Identify which cell holds the provided text, then report its (X, Y) central coordinate. 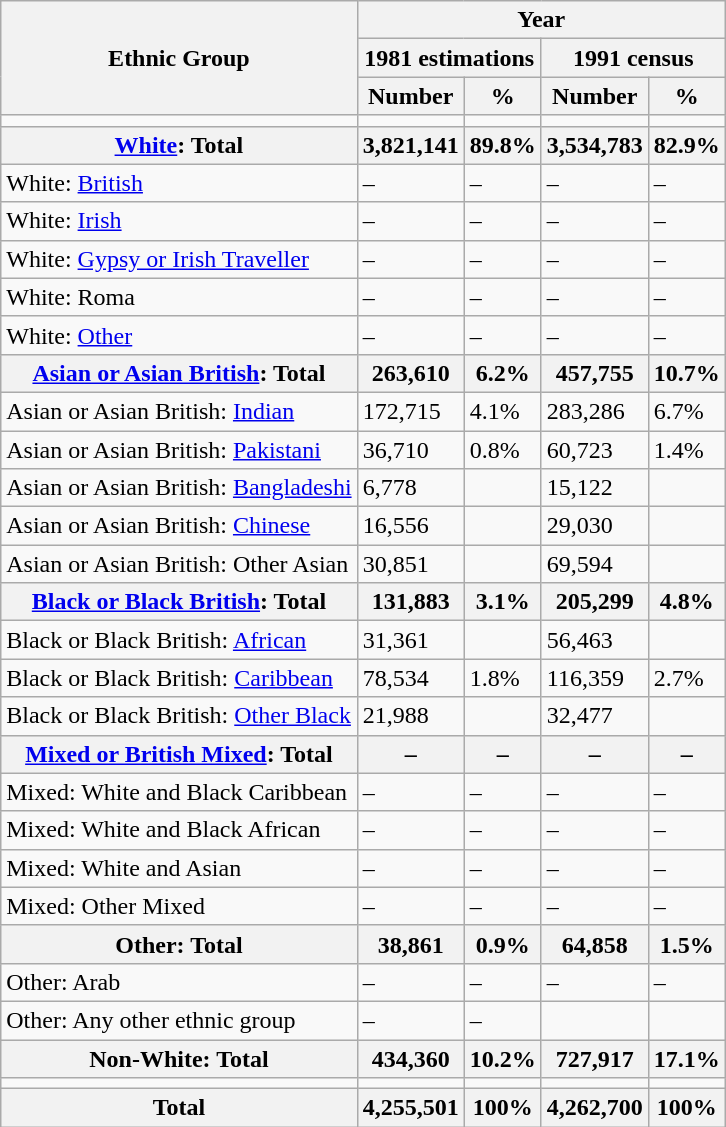
1.4% (686, 449)
Other: Arab (179, 982)
727,917 (594, 1059)
1.8% (502, 678)
30,851 (410, 564)
15,122 (594, 488)
Year (541, 20)
4.8% (686, 602)
Total (179, 1108)
Asian or Asian British: Pakistani (179, 449)
4,262,700 (594, 1108)
69,594 (594, 564)
Asian or Asian British: Chinese (179, 526)
82.9% (686, 145)
3,534,783 (594, 145)
Asian or Asian British: Indian (179, 411)
Asian or Asian British: Bangladeshi (179, 488)
29,030 (594, 526)
Other: Total (179, 944)
263,610 (410, 373)
60,723 (594, 449)
6.2% (502, 373)
White: Irish (179, 221)
4,255,501 (410, 1108)
White: Roma (179, 297)
White: Gypsy or Irish Traveller (179, 259)
6.7% (686, 411)
1.5% (686, 944)
Mixed: White and Black Caribbean (179, 792)
56,463 (594, 640)
Ethnic Group (179, 58)
1981 estimations (449, 58)
Black or Black British: Total (179, 602)
78,534 (410, 678)
Asian or Asian British: Total (179, 373)
205,299 (594, 602)
17.1% (686, 1059)
1991 census (633, 58)
116,359 (594, 678)
Black or Black British: African (179, 640)
Black or Black British: Caribbean (179, 678)
89.8% (502, 145)
3.1% (502, 602)
Asian or Asian British: Other Asian (179, 564)
10.7% (686, 373)
Other: Any other ethnic group (179, 1020)
36,710 (410, 449)
White: British (179, 183)
Mixed: White and Asian (179, 868)
16,556 (410, 526)
457,755 (594, 373)
64,858 (594, 944)
31,361 (410, 640)
White: Other (179, 335)
Non-White: Total (179, 1059)
Black or Black British: Other Black (179, 716)
283,286 (594, 411)
21,988 (410, 716)
6,778 (410, 488)
0.9% (502, 944)
2.7% (686, 678)
38,861 (410, 944)
White: Total (179, 145)
3,821,141 (410, 145)
32,477 (594, 716)
172,715 (410, 411)
Mixed or British Mixed: Total (179, 754)
10.2% (502, 1059)
131,883 (410, 602)
434,360 (410, 1059)
Mixed: Other Mixed (179, 906)
4.1% (502, 411)
0.8% (502, 449)
Mixed: White and Black African (179, 830)
